Output the [x, y] coordinate of the center of the cell containing the given text.  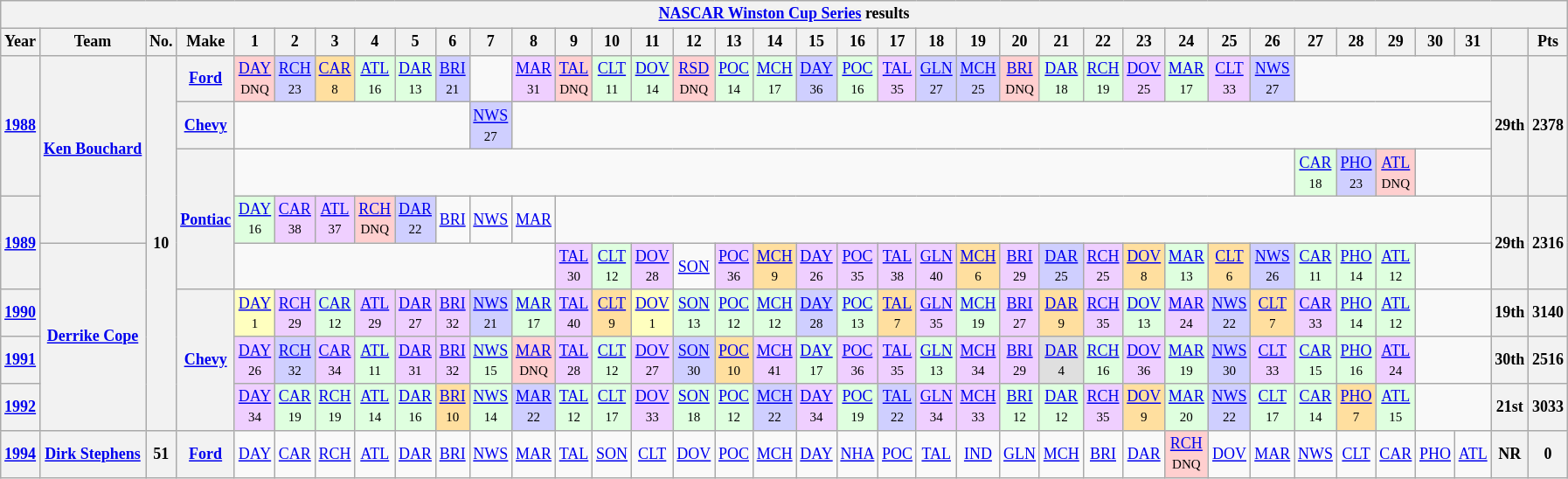
9 [573, 42]
BRI10 [453, 407]
17 [898, 42]
TAL40 [573, 313]
CAR18 [1316, 172]
DAR4 [1061, 360]
21st [1510, 407]
DOV14 [652, 79]
DAR22 [416, 219]
TAL7 [898, 313]
DOV36 [1144, 360]
MCH22 [774, 407]
DAR13 [416, 79]
NWS26 [1273, 267]
CAR11 [1316, 267]
CAR19 [295, 407]
11 [652, 42]
DAR18 [1061, 79]
30 [1435, 42]
DAR25 [1061, 267]
POC14 [734, 79]
CAR15 [1316, 360]
SON30 [694, 360]
DAR9 [1061, 313]
BRI12 [1020, 407]
18 [936, 42]
ATL37 [335, 219]
26 [1273, 42]
1 [254, 42]
DAR31 [416, 360]
SON13 [694, 313]
TAL12 [573, 407]
MAR13 [1187, 267]
DOV28 [652, 267]
3033 [1549, 407]
GLN40 [936, 267]
4 [375, 42]
Derrike Cope [93, 337]
19th [1510, 313]
MAR24 [1187, 313]
MARDNQ [534, 360]
13 [734, 42]
DOV27 [652, 360]
GLN [1020, 454]
CAR33 [1316, 313]
2378 [1549, 126]
DOV25 [1144, 79]
DOV1 [652, 313]
20 [1020, 42]
ATL11 [375, 360]
1994 [21, 454]
6 [453, 42]
PHO [1435, 454]
DAR27 [416, 313]
POC35 [857, 267]
1991 [21, 360]
RCH32 [295, 360]
CAR8 [335, 79]
NHA [857, 454]
29 [1396, 42]
5 [416, 42]
30th [1510, 360]
RCH25 [1103, 267]
Dirk Stephens [93, 454]
POC10 [734, 360]
GLN27 [936, 79]
MCH41 [774, 360]
POC13 [857, 313]
25 [1229, 42]
TAL28 [573, 360]
GLN13 [936, 360]
0 [1549, 454]
MAR31 [534, 79]
CAR14 [1316, 407]
Make [206, 42]
ATL14 [375, 407]
CAR34 [335, 360]
ATL24 [1396, 360]
CAR12 [335, 313]
MCH9 [774, 267]
Team [93, 42]
28 [1356, 42]
BRI27 [1020, 313]
NWS30 [1229, 360]
24 [1187, 42]
Pontiac [206, 219]
CLT7 [1273, 313]
1990 [21, 313]
1988 [21, 126]
TAL22 [898, 407]
NWS15 [491, 360]
CLT9 [612, 313]
DAY16 [254, 219]
MAR22 [534, 407]
POC16 [857, 79]
GLN34 [936, 407]
22 [1103, 42]
DAR16 [416, 407]
DAYDNQ [254, 79]
3140 [1549, 313]
PHO23 [1356, 172]
RCH29 [295, 313]
MCH33 [978, 407]
1992 [21, 407]
MCH19 [978, 313]
ATLDNQ [1396, 172]
PHO7 [1356, 407]
2 [295, 42]
8 [534, 42]
MAR19 [1187, 360]
NASCAR Winston Cup Series results [785, 14]
27 [1316, 42]
PHO16 [1356, 360]
RCH [335, 454]
3 [335, 42]
21 [1061, 42]
GLN35 [936, 313]
RSDDNQ [694, 79]
MCH17 [774, 79]
NWS14 [491, 407]
CAR38 [295, 219]
DAY1 [254, 313]
ATL15 [1396, 407]
IND [978, 454]
Year [21, 42]
TALDNQ [573, 79]
15 [816, 42]
51 [161, 454]
MAR20 [1187, 407]
12 [694, 42]
14 [774, 42]
19 [978, 42]
DOV9 [1144, 407]
7 [491, 42]
TAL38 [898, 267]
NR [1510, 454]
2516 [1549, 360]
2316 [1549, 243]
DAY28 [816, 313]
Ken Bouchard [93, 149]
MCH34 [978, 360]
BRI21 [453, 79]
DOV33 [652, 407]
Pts [1549, 42]
31 [1473, 42]
DAY36 [816, 79]
POC19 [857, 407]
1989 [21, 243]
23 [1144, 42]
RCH23 [295, 79]
BRIDNQ [1020, 79]
16 [857, 42]
CLT6 [1229, 267]
CLT11 [612, 79]
No. [161, 42]
DOV8 [1144, 267]
MCH12 [774, 313]
MCH25 [978, 79]
RCH16 [1103, 360]
ATL16 [375, 79]
DAY17 [816, 360]
DAR12 [1061, 407]
DOV13 [1144, 313]
TAL30 [573, 267]
MCH6 [978, 267]
NWS21 [491, 313]
SON18 [694, 407]
ATL29 [375, 313]
